Find where the given text appears and provide that cell's center as [x, y] coordinate. 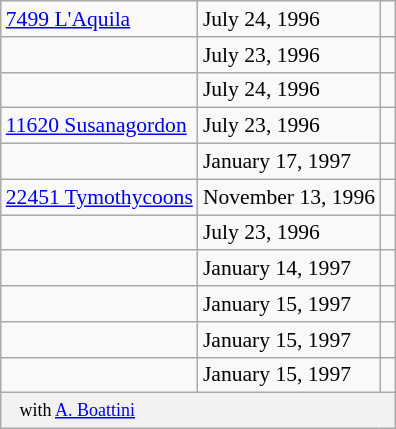
with A. Boattini [198, 411]
January 17, 1997 [289, 162]
22451 Tymothycoons [100, 197]
January 14, 1997 [289, 269]
11620 Susanagordon [100, 126]
November 13, 1996 [289, 197]
7499 L'Aquila [100, 19]
